Locate the cell with the specified text and output its [x, y] center coordinate. 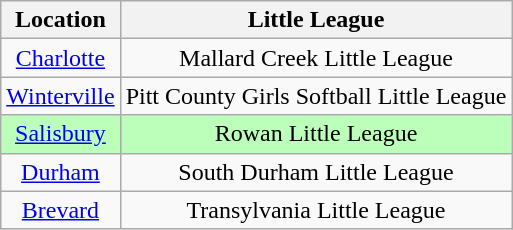
Salisbury [60, 134]
South Durham Little League [316, 172]
Brevard [60, 210]
Location [60, 20]
Transylvania Little League [316, 210]
Rowan Little League [316, 134]
Durham [60, 172]
Pitt County Girls Softball Little League [316, 96]
Charlotte [60, 58]
Mallard Creek Little League [316, 58]
Little League [316, 20]
Winterville [60, 96]
